Extract the [x, y] coordinate from the center of the cell holding the provided text.  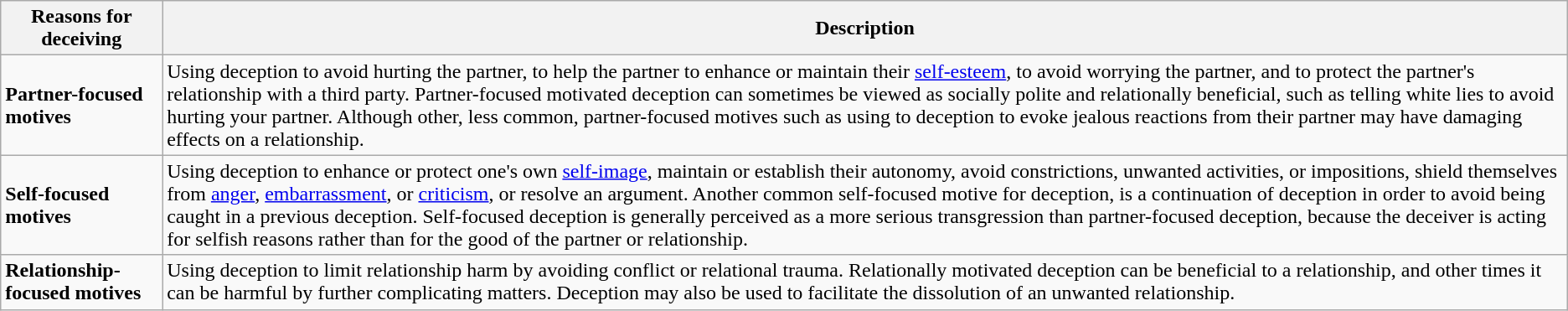
Description [865, 29]
Relationship-focused motives [82, 282]
Partner-focused motives [82, 106]
Self-focused motives [82, 205]
Reasons for deceiving [82, 29]
